Extract the (X, Y) coordinate from the center of the cell holding the provided text.  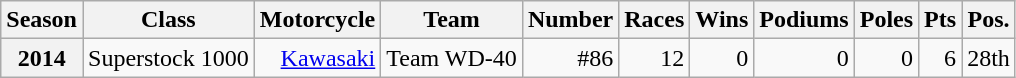
2014 (42, 58)
28th (989, 58)
Races (654, 20)
Pts (940, 20)
Superstock 1000 (168, 58)
Class (168, 20)
Kawasaki (318, 58)
Team (452, 20)
6 (940, 58)
Season (42, 20)
Pos. (989, 20)
Podiums (804, 20)
Poles (886, 20)
Team WD-40 (452, 58)
Number (570, 20)
#86 (570, 58)
12 (654, 58)
Wins (722, 20)
Motorcycle (318, 20)
